For the text-containing cell, return its midpoint in [X, Y] coordinate format. 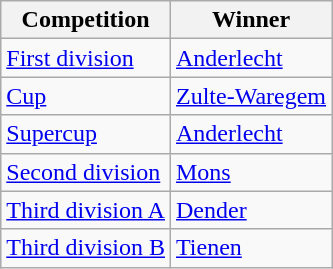
Dender [250, 210]
Tienen [250, 248]
Supercup [86, 134]
Zulte-Waregem [250, 96]
Winner [250, 20]
Third division A [86, 210]
Mons [250, 172]
Competition [86, 20]
Third division B [86, 248]
First division [86, 58]
Cup [86, 96]
Second division [86, 172]
